Output the [X, Y] coordinate of the center of the cell containing the given text.  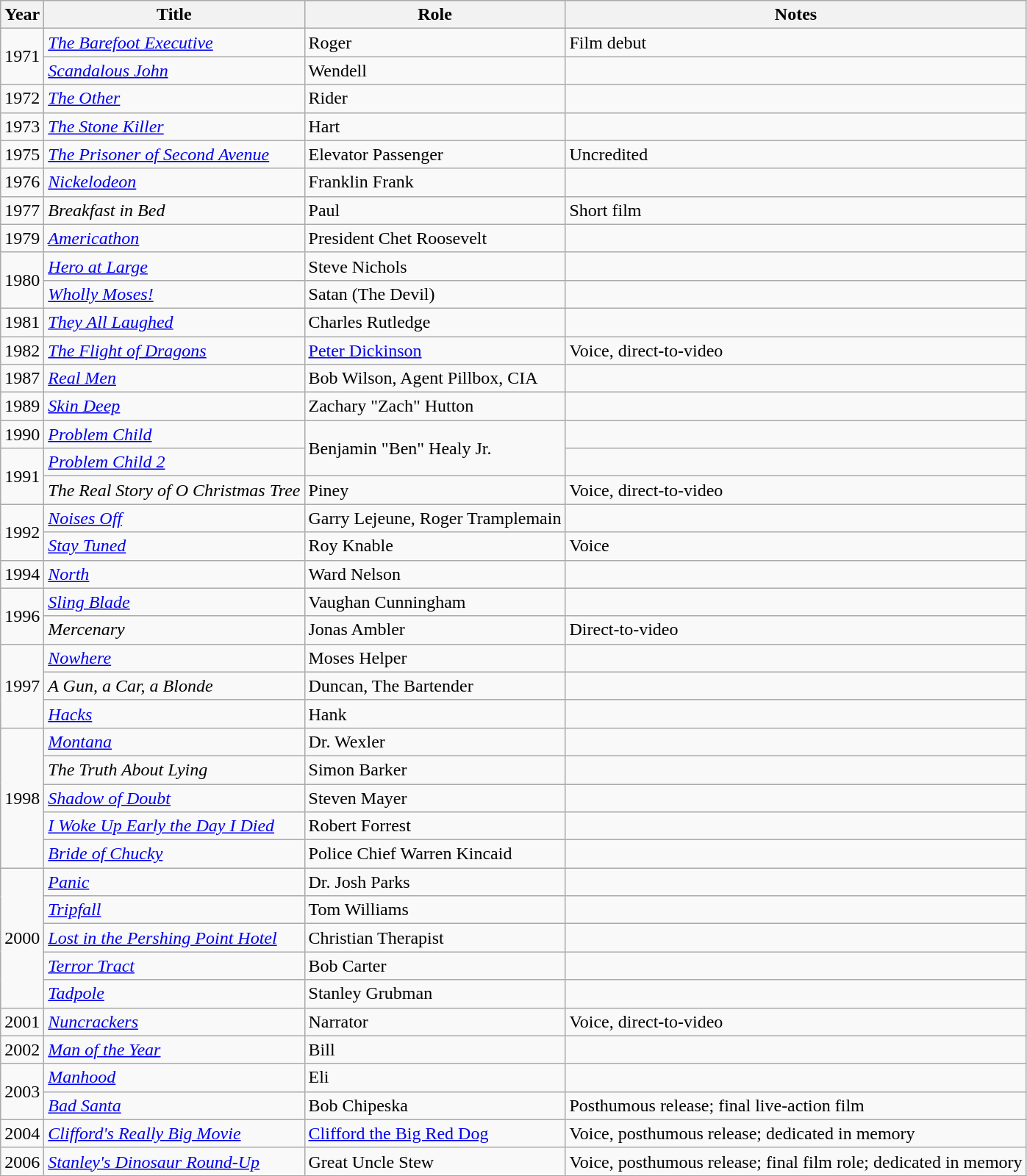
2001 [22, 1022]
Sling Blade [174, 602]
Role [435, 15]
Wholly Moses! [174, 294]
Problem Child 2 [174, 462]
1976 [22, 182]
1998 [22, 797]
Panic [174, 882]
1990 [22, 434]
They All Laughed [174, 322]
The Other [174, 98]
Bob Carter [435, 966]
Vaughan Cunningham [435, 602]
The Real Story of O Christmas Tree [174, 490]
1981 [22, 322]
Tadpole [174, 994]
Piney [435, 490]
Terror Tract [174, 966]
Notes [795, 15]
1971 [22, 57]
Film debut [795, 43]
Police Chief Warren Kincaid [435, 854]
Manhood [174, 1078]
Real Men [174, 379]
Dr. Josh Parks [435, 882]
Breakfast in Bed [174, 210]
Hero at Large [174, 266]
Uncredited [795, 154]
Bride of Chucky [174, 854]
Simon Barker [435, 770]
Stanley's Dinosaur Round-Up [174, 1161]
2002 [22, 1050]
Ward Nelson [435, 574]
1972 [22, 98]
1992 [22, 532]
Clifford's Really Big Movie [174, 1133]
President Chet Roosevelt [435, 238]
Montana [174, 742]
Wendell [435, 71]
1997 [22, 686]
1991 [22, 476]
1996 [22, 616]
1982 [22, 351]
Hank [435, 714]
Man of the Year [174, 1050]
Dr. Wexler [435, 742]
Franklin Frank [435, 182]
1973 [22, 126]
Great Uncle Stew [435, 1161]
Direct-to-video [795, 630]
Shadow of Doubt [174, 797]
Nickelodeon [174, 182]
1980 [22, 280]
The Stone Killer [174, 126]
Year [22, 15]
Steven Mayer [435, 797]
A Gun, a Car, a Blonde [174, 686]
Bill [435, 1050]
Voice, posthumous release; dedicated in memory [795, 1133]
Charles Rutledge [435, 322]
The Truth About Lying [174, 770]
The Flight of Dragons [174, 351]
Bob Chipeska [435, 1105]
1989 [22, 406]
Short film [795, 210]
Rider [435, 98]
Lost in the Pershing Point Hotel [174, 938]
Voice [795, 546]
Jonas Ambler [435, 630]
The Prisoner of Second Avenue [174, 154]
Roger [435, 43]
Eli [435, 1078]
Bob Wilson, Agent Pillbox, CIA [435, 379]
1977 [22, 210]
Clifford the Big Red Dog [435, 1133]
1979 [22, 238]
Christian Therapist [435, 938]
Noises Off [174, 518]
Roy Knable [435, 546]
Bad Santa [174, 1105]
Hart [435, 126]
1987 [22, 379]
2006 [22, 1161]
Stanley Grubman [435, 994]
2003 [22, 1091]
Robert Forrest [435, 826]
Satan (The Devil) [435, 294]
Moses Helper [435, 658]
Stay Tuned [174, 546]
Steve Nichols [435, 266]
Scandalous John [174, 71]
Posthumous release; final live-action film [795, 1105]
1994 [22, 574]
Duncan, The Bartender [435, 686]
Title [174, 15]
2000 [22, 938]
The Barefoot Executive [174, 43]
Peter Dickinson [435, 351]
I Woke Up Early the Day I Died [174, 826]
Tripfall [174, 910]
North [174, 574]
Narrator [435, 1022]
Voice, posthumous release; final film role; dedicated in memory [795, 1161]
Tom Williams [435, 910]
Zachary "Zach" Hutton [435, 406]
Nowhere [174, 658]
Benjamin "Ben" Healy Jr. [435, 448]
Problem Child [174, 434]
Paul [435, 210]
Skin Deep [174, 406]
Americathon [174, 238]
1975 [22, 154]
Elevator Passenger [435, 154]
Hacks [174, 714]
Garry Lejeune, Roger Tramplemain [435, 518]
Mercenary [174, 630]
2004 [22, 1133]
Nuncrackers [174, 1022]
